Identify which cell holds the provided text, then report its [X, Y] central coordinate. 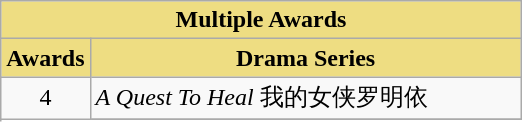
Multiple Awards [261, 20]
4 [46, 98]
A Quest To Heal 我的女侠罗明依 [306, 98]
Drama Series [306, 58]
Awards [46, 58]
